Output the (x, y) coordinate of the center of the cell containing the given text.  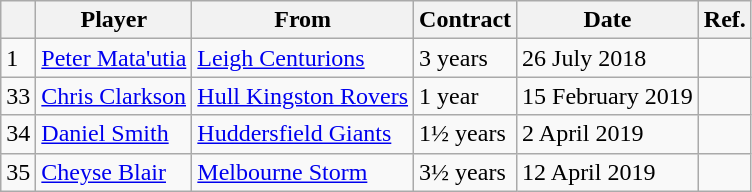
Cheyse Blair (114, 172)
Hull Kingston Rovers (303, 96)
Leigh Centurions (303, 58)
Date (608, 20)
3½ years (466, 172)
Melbourne Storm (303, 172)
Huddersfield Giants (303, 134)
15 February 2019 (608, 96)
Chris Clarkson (114, 96)
Daniel Smith (114, 134)
35 (18, 172)
3 years (466, 58)
26 July 2018 (608, 58)
33 (18, 96)
From (303, 20)
Ref. (724, 20)
Contract (466, 20)
1 year (466, 96)
Player (114, 20)
Peter Mata'utia (114, 58)
34 (18, 134)
12 April 2019 (608, 172)
2 April 2019 (608, 134)
1 (18, 58)
1½ years (466, 134)
